Scan for the cell matching the given text and deliver its (X, Y) coordinate at center. 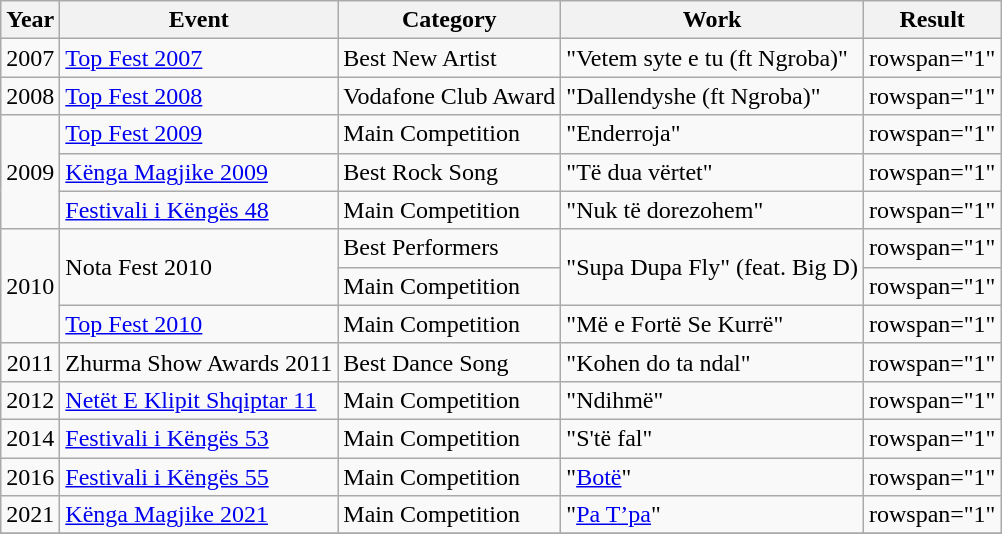
"Botë" (712, 477)
Best Rock Song (450, 172)
Zhurma Show Awards 2011 (199, 362)
Best Performers (450, 248)
2007 (30, 58)
Top Fest 2009 (199, 134)
"Kohen do ta ndal" (712, 362)
Kënga Magjike 2009 (199, 172)
"Të dua vërtet" (712, 172)
Festivali i Këngës 53 (199, 438)
Vodafone Club Award (450, 96)
"Dallendyshe (ft Ngroba)" (712, 96)
2016 (30, 477)
Nota Fest 2010 (199, 267)
Top Fest 2008 (199, 96)
2012 (30, 400)
Category (450, 20)
"Më e Fortë Se Kurrë" (712, 324)
2009 (30, 172)
"S'të fal" (712, 438)
"Nuk të dorezohem" (712, 210)
Festivali i Këngës 55 (199, 477)
Best New Artist (450, 58)
"Ndihmë" (712, 400)
"Pa T’pa" (712, 515)
2008 (30, 96)
Top Fest 2010 (199, 324)
Netët E Klipit Shqiptar 11 (199, 400)
"Vetem syte e tu (ft Ngroba)" (712, 58)
2010 (30, 286)
"Supa Dupa Fly" (feat. Big D) (712, 267)
Result (932, 20)
Festivali i Këngës 48 (199, 210)
Kënga Magjike 2021 (199, 515)
Year (30, 20)
Event (199, 20)
2014 (30, 438)
Top Fest 2007 (199, 58)
Best Dance Song (450, 362)
2021 (30, 515)
Work (712, 20)
2011 (30, 362)
"Enderroja" (712, 134)
